Identify which cell holds the provided text, then report its (x, y) central coordinate. 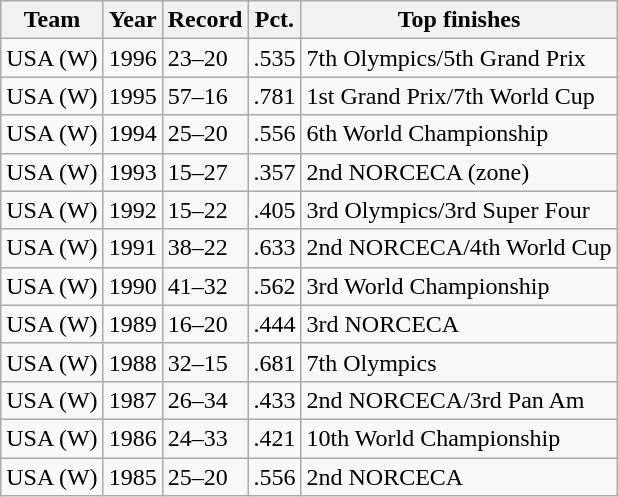
3rd NORCECA (459, 324)
.357 (274, 172)
57–16 (205, 96)
1st Grand Prix/7th World Cup (459, 96)
26–34 (205, 400)
.444 (274, 324)
1996 (132, 58)
10th World Championship (459, 438)
Year (132, 20)
1987 (132, 400)
3rd Olympics/3rd Super Four (459, 210)
.781 (274, 96)
.535 (274, 58)
.633 (274, 248)
2nd NORCECA (zone) (459, 172)
23–20 (205, 58)
24–33 (205, 438)
2nd NORCECA/3rd Pan Am (459, 400)
1989 (132, 324)
.562 (274, 286)
.433 (274, 400)
1994 (132, 134)
1988 (132, 362)
1993 (132, 172)
.681 (274, 362)
15–27 (205, 172)
7th Olympics/5th Grand Prix (459, 58)
Record (205, 20)
2nd NORCECA (459, 477)
15–22 (205, 210)
7th Olympics (459, 362)
2nd NORCECA/4th World Cup (459, 248)
Top finishes (459, 20)
Pct. (274, 20)
1990 (132, 286)
38–22 (205, 248)
6th World Championship (459, 134)
1992 (132, 210)
1986 (132, 438)
.421 (274, 438)
3rd World Championship (459, 286)
Team (52, 20)
.405 (274, 210)
1991 (132, 248)
41–32 (205, 286)
1985 (132, 477)
32–15 (205, 362)
1995 (132, 96)
16–20 (205, 324)
